Return [X, Y] of the center of cell containing provided text 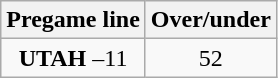
52 [210, 58]
Pregame line [74, 20]
UTAH –11 [74, 58]
Over/under [210, 20]
